Locate the cell with the specified text and output its (x, y) center coordinate. 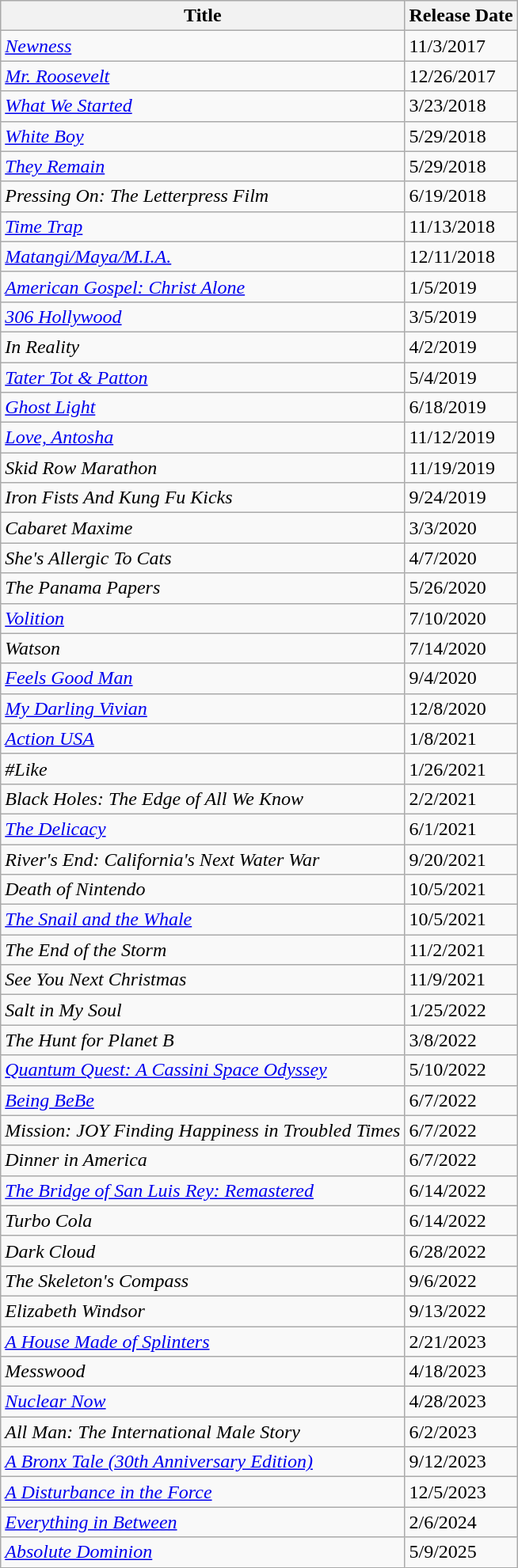
1/5/2019 (461, 287)
6/18/2019 (461, 408)
Time Trap (203, 226)
306 Hollywood (203, 317)
Tater Tot & Patton (203, 378)
12/5/2023 (461, 1492)
11/2/2021 (461, 950)
Action USA (203, 738)
4/18/2023 (461, 1372)
9/4/2020 (461, 678)
5/10/2022 (461, 1070)
A Disturbance in the Force (203, 1492)
6/19/2018 (461, 196)
6/1/2021 (461, 829)
3/8/2022 (461, 1040)
6/28/2022 (461, 1251)
Salt in My Soul (203, 1010)
My Darling Vivian (203, 708)
11/3/2017 (461, 46)
5/9/2025 (461, 1552)
Release Date (461, 16)
#Like (203, 769)
1/26/2021 (461, 769)
Love, Antosha (203, 438)
7/10/2020 (461, 618)
5/4/2019 (461, 378)
1/25/2022 (461, 1010)
11/9/2021 (461, 980)
All Man: The International Male Story (203, 1432)
They Remain (203, 166)
Being BeBe (203, 1100)
Ghost Light (203, 408)
Quantum Quest: A Cassini Space Odyssey (203, 1070)
What We Started (203, 106)
Black Holes: The Edge of All We Know (203, 799)
American Gospel: Christ Alone (203, 287)
2/6/2024 (461, 1522)
9/6/2022 (461, 1281)
12/11/2018 (461, 256)
Newness (203, 46)
9/13/2022 (461, 1311)
Watson (203, 648)
11/13/2018 (461, 226)
5/26/2020 (461, 588)
12/8/2020 (461, 708)
The Panama Papers (203, 588)
9/12/2023 (461, 1462)
In Reality (203, 347)
Iron Fists And Kung Fu Kicks (203, 498)
Cabaret Maxime (203, 528)
White Boy (203, 136)
Feels Good Man (203, 678)
The Hunt for Planet B (203, 1040)
Volition (203, 618)
Absolute Dominion (203, 1552)
Nuclear Now (203, 1402)
Messwood (203, 1372)
Mission: JOY Finding Happiness in Troubled Times (203, 1130)
Skid Row Marathon (203, 468)
River's End: California's Next Water War (203, 859)
3/5/2019 (461, 317)
2/2/2021 (461, 799)
3/3/2020 (461, 528)
6/2/2023 (461, 1432)
Dark Cloud (203, 1251)
4/7/2020 (461, 558)
The Delicacy (203, 829)
12/26/2017 (461, 76)
Matangi/Maya/M.I.A. (203, 256)
Elizabeth Windsor (203, 1311)
The End of the Storm (203, 950)
The Bridge of San Luis Rey: Remastered (203, 1190)
1/8/2021 (461, 738)
The Skeleton's Compass (203, 1281)
4/2/2019 (461, 347)
A Bronx Tale (30th Anniversary Edition) (203, 1462)
2/21/2023 (461, 1342)
Dinner in America (203, 1160)
7/14/2020 (461, 648)
Death of Nintendo (203, 890)
A House Made of Splinters (203, 1342)
See You Next Christmas (203, 980)
3/23/2018 (461, 106)
She's Allergic To Cats (203, 558)
4/28/2023 (461, 1402)
Everything in Between (203, 1522)
Title (203, 16)
9/20/2021 (461, 859)
The Snail and the Whale (203, 920)
9/24/2019 (461, 498)
Turbo Cola (203, 1221)
11/12/2019 (461, 438)
Mr. Roosevelt (203, 76)
11/19/2019 (461, 468)
Pressing On: The Letterpress Film (203, 196)
